Locate the cell with the specified text and output its [x, y] center coordinate. 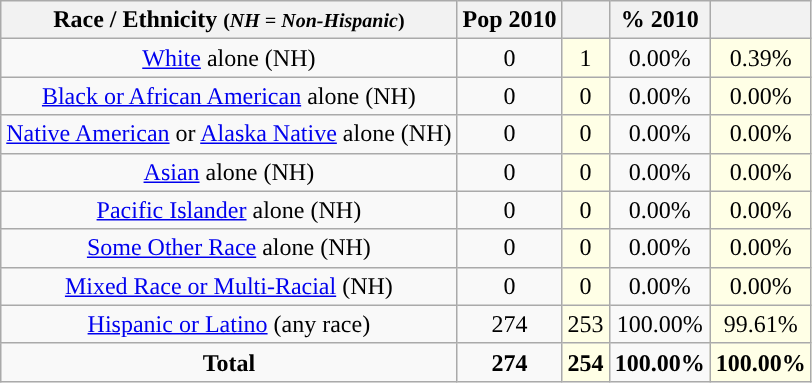
% 2010 [660, 20]
Mixed Race or Multi-Racial (NH) [229, 286]
0.39% [760, 58]
Some Other Race alone (NH) [229, 248]
Hispanic or Latino (any race) [229, 324]
Black or African American alone (NH) [229, 96]
Race / Ethnicity (NH = Non-Hispanic) [229, 20]
Pacific Islander alone (NH) [229, 210]
White alone (NH) [229, 58]
Pop 2010 [510, 20]
Total [229, 362]
Native American or Alaska Native alone (NH) [229, 134]
Asian alone (NH) [229, 172]
1 [586, 58]
99.61% [760, 324]
254 [586, 362]
253 [586, 324]
